Return (X, Y) of the center of cell containing provided text 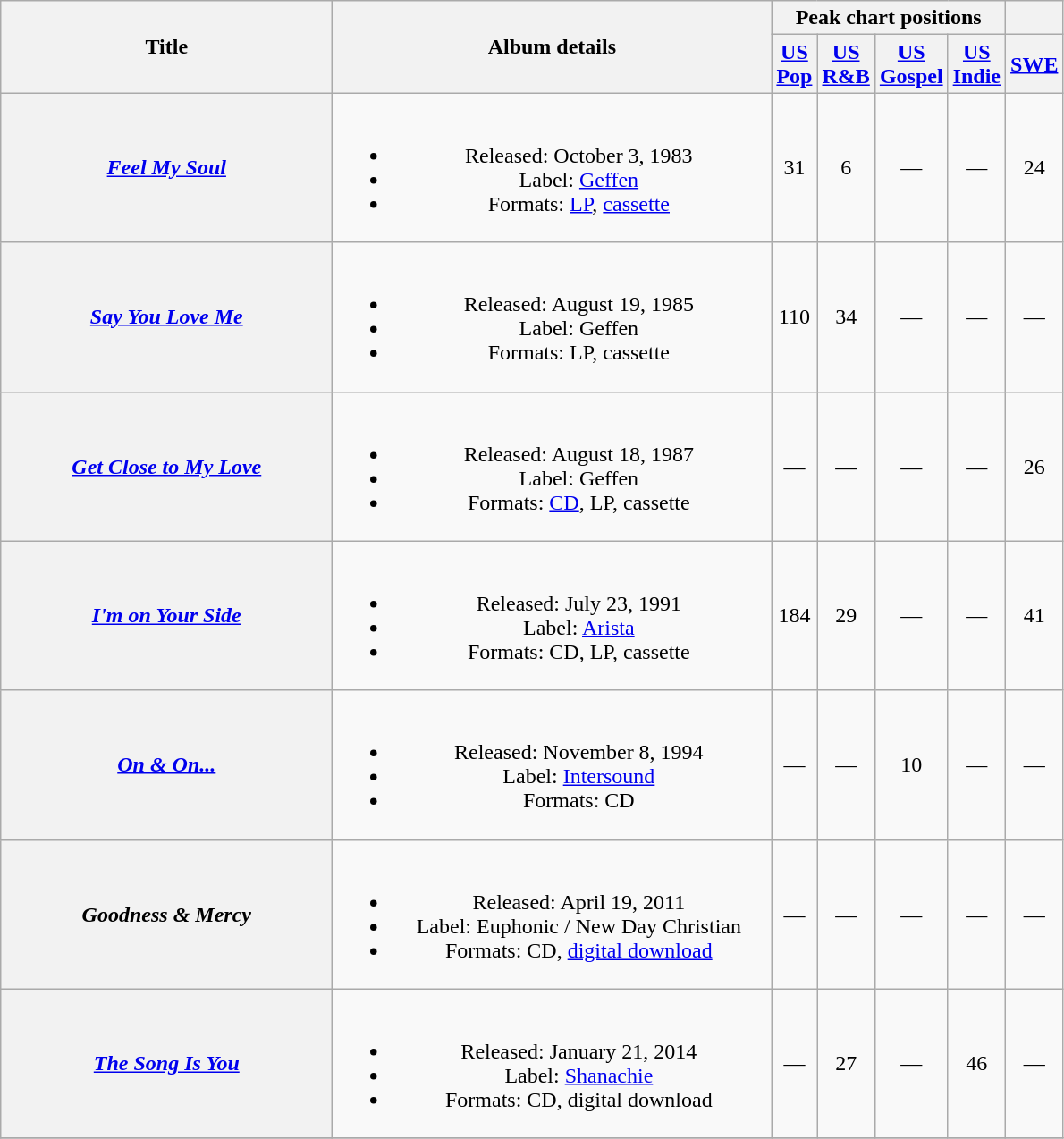
Released: April 19, 2011Label: Euphonic / New Day ChristianFormats: CD, digital download (553, 914)
34 (846, 316)
27 (846, 1064)
Feel My Soul (166, 168)
SWE (1034, 64)
USR&B (846, 64)
The Song Is You (166, 1064)
Goodness & Mercy (166, 914)
USPop (794, 64)
Released: August 18, 1987Label: GeffenFormats: CD, LP, cassette (553, 467)
USIndie (976, 64)
26 (1034, 467)
Get Close to My Love (166, 467)
Released: August 19, 1985Label: GeffenFormats: LP, cassette (553, 316)
184 (794, 615)
Released: November 8, 1994Label: IntersoundFormats: CD (553, 765)
On & On... (166, 765)
24 (1034, 168)
110 (794, 316)
41 (1034, 615)
10 (911, 765)
I'm on Your Side (166, 615)
29 (846, 615)
46 (976, 1064)
Peak chart positions (889, 18)
Say You Love Me (166, 316)
USGospel (911, 64)
31 (794, 168)
Released: January 21, 2014Label: ShanachieFormats: CD, digital download (553, 1064)
Album details (553, 46)
6 (846, 168)
Released: October 3, 1983Label: GeffenFormats: LP, cassette (553, 168)
Title (166, 46)
Released: July 23, 1991Label: AristaFormats: CD, LP, cassette (553, 615)
